From the cell containing the given text, extract its center point as (x, y) coordinate. 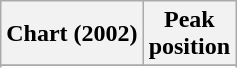
Peakposition (189, 34)
Chart (2002) (72, 34)
